Find where the given text appears and provide that cell's center as [x, y] coordinate. 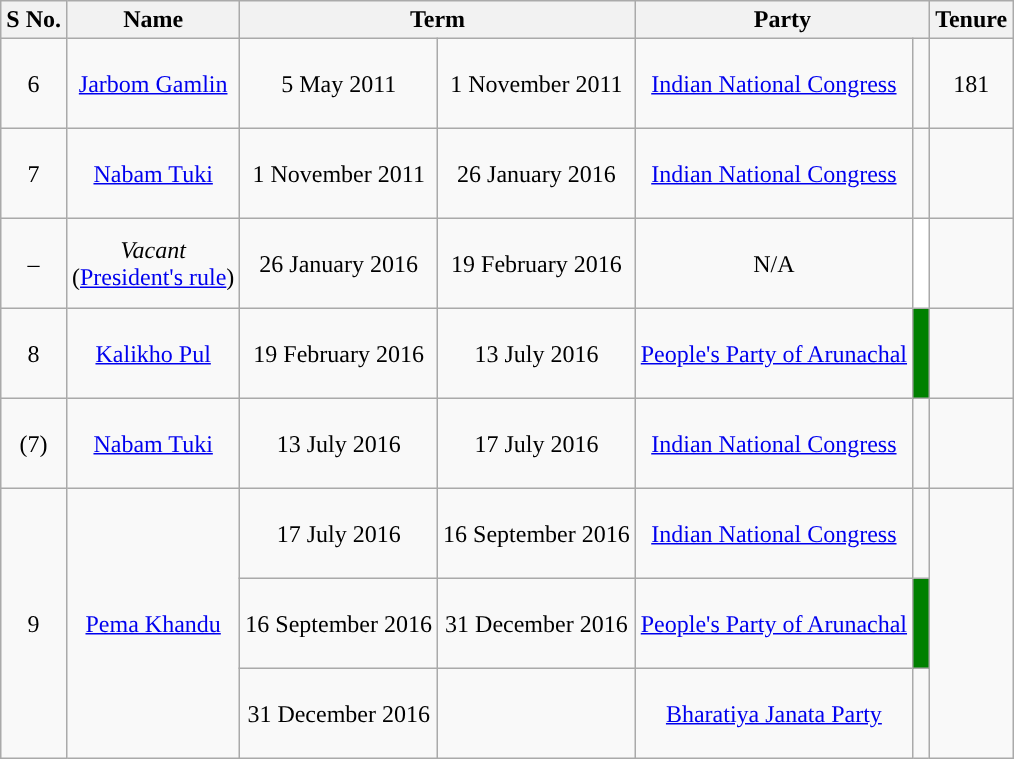
Pema Khandu [152, 624]
Name [152, 20]
Party [782, 20]
181 [972, 84]
Kalikho Pul [152, 354]
8 [34, 354]
7 [34, 174]
N/A [774, 264]
5 May 2011 [339, 84]
Jarbom Gamlin [152, 84]
S No. [34, 20]
6 [34, 84]
9 [34, 624]
Term [438, 20]
Vacant(President's rule) [152, 264]
Bharatiya Janata Party [774, 714]
(7) [34, 444]
– [34, 264]
Tenure [972, 20]
